Find where the given text appears and provide that cell's center as (X, Y) coordinate. 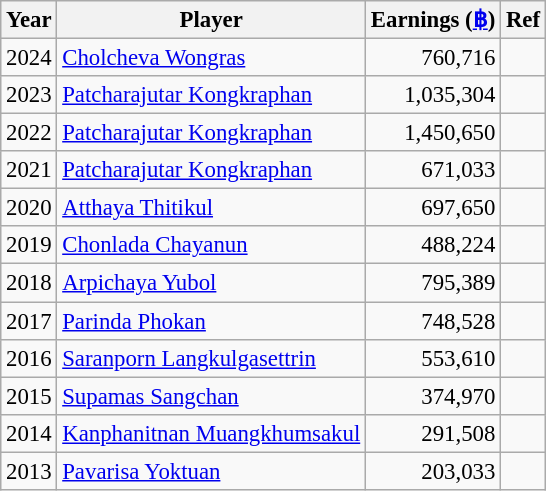
671,033 (434, 170)
Supamas Sangchan (212, 396)
Year (29, 20)
2024 (29, 58)
2018 (29, 283)
Ref (524, 20)
2013 (29, 471)
2016 (29, 358)
553,610 (434, 358)
Pavarisa Yoktuan (212, 471)
203,033 (434, 471)
2019 (29, 245)
795,389 (434, 283)
Chonlada Chayanun (212, 245)
291,508 (434, 433)
Parinda Phokan (212, 321)
Kanphanitnan Muangkhumsakul (212, 433)
Saranporn Langkulgasettrin (212, 358)
760,716 (434, 58)
2017 (29, 321)
2014 (29, 433)
748,528 (434, 321)
697,650 (434, 208)
Cholcheva Wongras (212, 58)
1,450,650 (434, 133)
488,224 (434, 245)
2020 (29, 208)
Arpichaya Yubol (212, 283)
2022 (29, 133)
Atthaya Thitikul (212, 208)
2015 (29, 396)
Earnings (฿) (434, 20)
1,035,304 (434, 95)
374,970 (434, 396)
Player (212, 20)
2023 (29, 95)
2021 (29, 170)
